From the cell containing the given text, extract its center point as (X, Y) coordinate. 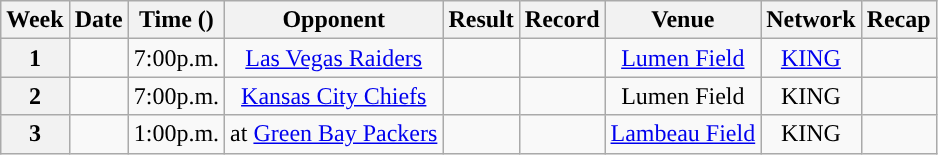
Time () (176, 20)
Recap (898, 20)
Lambeau Field (683, 134)
1:00p.m. (176, 134)
Opponent (334, 20)
3 (35, 134)
Kansas City Chiefs (334, 96)
Result (481, 20)
Network (811, 20)
1 (35, 58)
at Green Bay Packers (334, 134)
Week (35, 20)
2 (35, 96)
Date (98, 20)
Venue (683, 20)
Las Vegas Raiders (334, 58)
Record (562, 20)
